Pinpoint the cell where the given text exists, returning its [X, Y] midpoint coordinate. 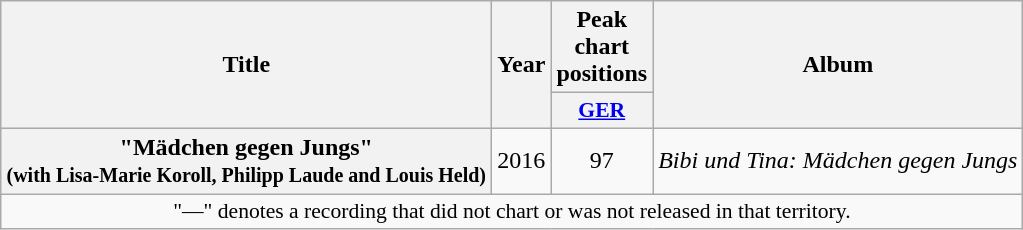
97 [602, 160]
Title [246, 65]
GER [602, 111]
"—" denotes a recording that did not chart or was not released in that territory. [512, 212]
Peak chart positions [602, 47]
Bibi und Tina: Mädchen gegen Jungs [838, 160]
Album [838, 65]
"Mädchen gegen Jungs" (with Lisa-Marie Koroll, Philipp Laude and Louis Held) [246, 160]
2016 [522, 160]
Year [522, 65]
